From the cell containing the given text, extract its center point as [X, Y] coordinate. 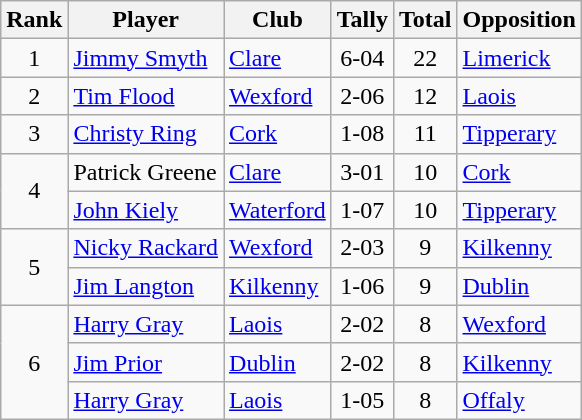
3 [34, 134]
Jimmy Smyth [146, 58]
Jim Prior [146, 362]
5 [34, 267]
Total [425, 20]
12 [425, 96]
1-05 [362, 400]
Club [278, 20]
6-04 [362, 58]
Opposition [519, 20]
1-07 [362, 210]
2-03 [362, 248]
11 [425, 134]
1-08 [362, 134]
2 [34, 96]
Patrick Greene [146, 172]
Player [146, 20]
Christy Ring [146, 134]
Jim Langton [146, 286]
John Kiely [146, 210]
2-06 [362, 96]
Rank [34, 20]
Nicky Rackard [146, 248]
1-06 [362, 286]
6 [34, 362]
3-01 [362, 172]
Tally [362, 20]
4 [34, 191]
22 [425, 58]
Tim Flood [146, 96]
Waterford [278, 210]
Limerick [519, 58]
1 [34, 58]
Offaly [519, 400]
